Detect which cell encompasses the target text, then output its (x, y) center coordinate. 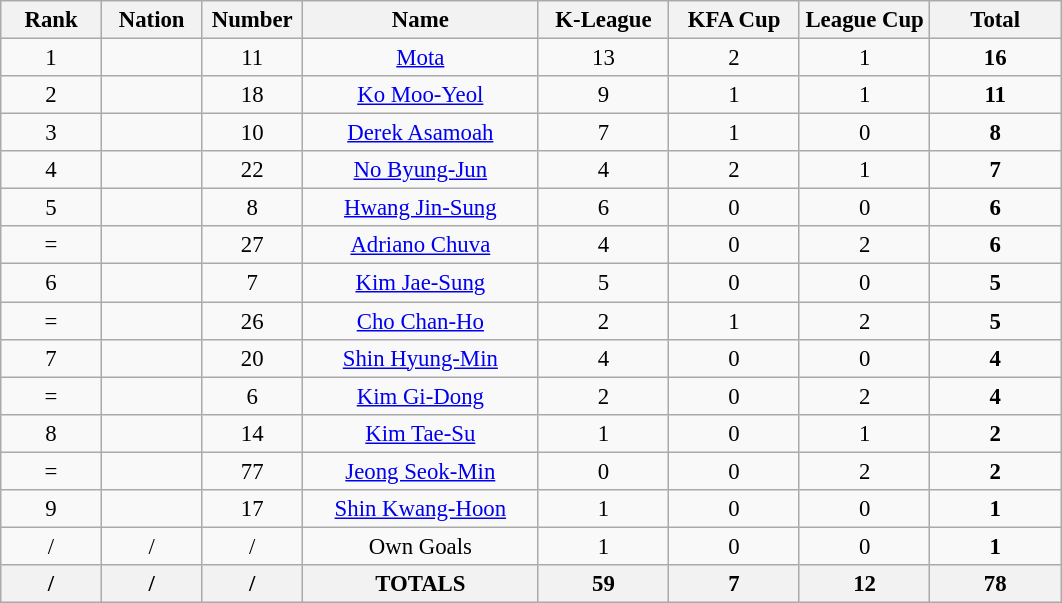
3 (52, 133)
Name (421, 20)
Kim Jae-Sung (421, 283)
59 (604, 584)
Number (252, 20)
Total (996, 20)
14 (252, 433)
13 (604, 58)
20 (252, 358)
KFA Cup (734, 20)
Cho Chan-Ho (421, 321)
Rank (52, 20)
27 (252, 245)
12 (864, 584)
No Byung-Jun (421, 170)
Jeong Seok-Min (421, 471)
League Cup (864, 20)
16 (996, 58)
Mota (421, 58)
Hwang Jin-Sung (421, 208)
17 (252, 509)
Adriano Chuva (421, 245)
Own Goals (421, 546)
Nation (152, 20)
10 (252, 133)
Ko Moo-Yeol (421, 95)
Kim Tae-Su (421, 433)
TOTALS (421, 584)
22 (252, 170)
26 (252, 321)
Shin Kwang-Hoon (421, 509)
78 (996, 584)
Shin Hyung-Min (421, 358)
Derek Asamoah (421, 133)
77 (252, 471)
18 (252, 95)
K-League (604, 20)
Kim Gi-Dong (421, 396)
